For the text-containing cell, return its midpoint in (x, y) coordinate format. 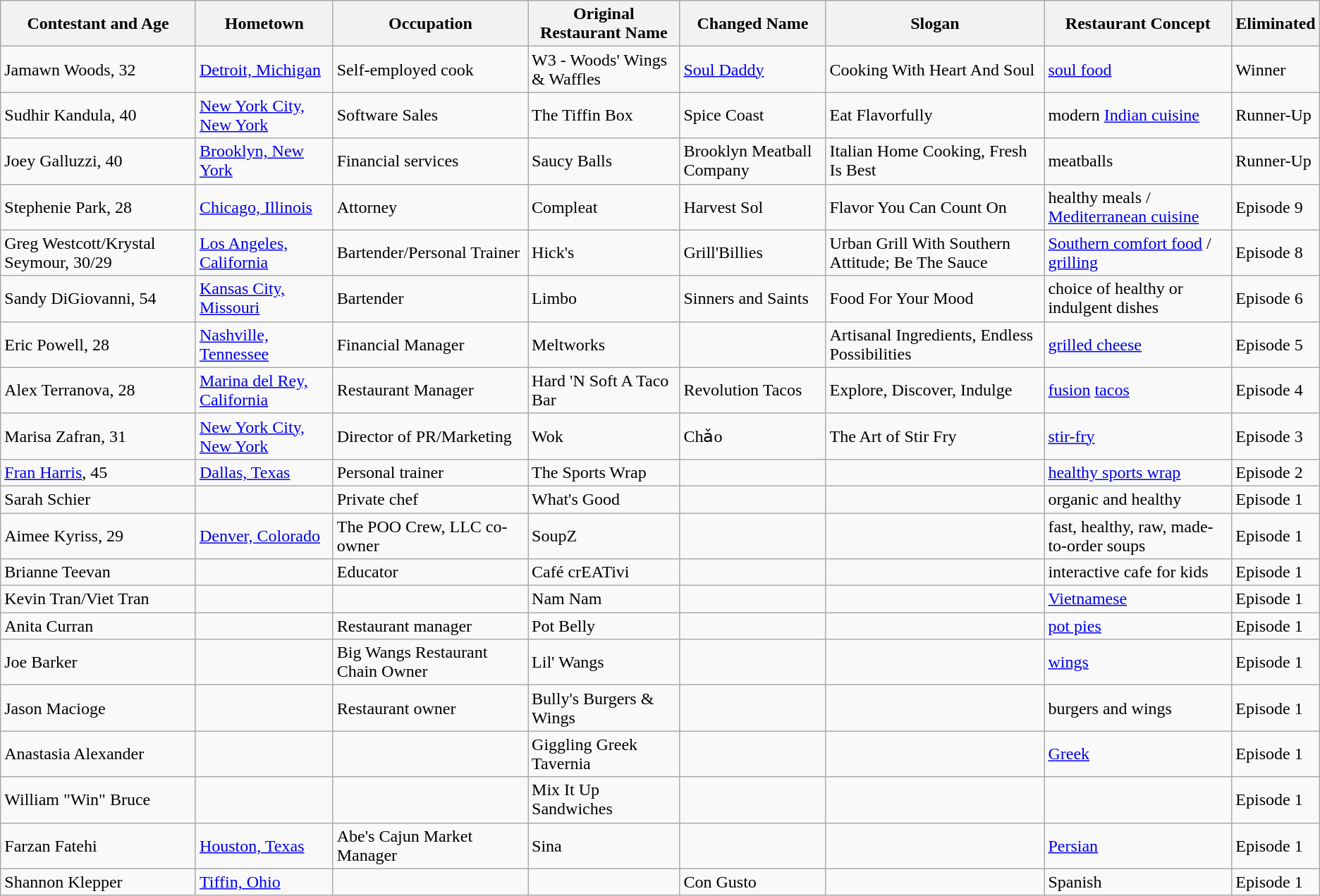
Bully's Burgers & Wings (604, 708)
Bartender/Personal Trainer (430, 252)
Chǎo (753, 436)
healthy sports wrap (1138, 472)
What's Good (604, 499)
meatballs (1138, 161)
Con Gusto (753, 882)
Director of PR/Marketing (430, 436)
Compleat (604, 207)
wings (1138, 663)
Food For Your Mood (935, 299)
Aimee Kyriss, 29 (99, 536)
Explore, Discover, Indulge (935, 391)
Private chef (430, 499)
Restaurant manager (430, 626)
Abe's Cajun Market Manager (430, 846)
Wok (604, 436)
The Sports Wrap (604, 472)
Shannon Klepper (99, 882)
Kevin Tran/Viet Tran (99, 599)
Southern comfort food / grilling (1138, 252)
Stephenie Park, 28 (99, 207)
Episode 6 (1276, 299)
Mix It Up Sandwiches (604, 799)
Eric Powell, 28 (99, 344)
Tiffin, Ohio (264, 882)
Slogan (935, 24)
Eliminated (1276, 24)
Winner (1276, 69)
Big Wangs Restaurant Chain Owner (430, 663)
Sinners and Saints (753, 299)
Flavor You Can Count On (935, 207)
Houston, Texas (264, 846)
Original Restaurant Name (604, 24)
modern Indian cuisine (1138, 116)
healthy meals / Mediterranean cuisine (1138, 207)
Alex Terranova, 28 (99, 391)
Nashville, Tennessee (264, 344)
Restaurant owner (430, 708)
organic and healthy (1138, 499)
Hometown (264, 24)
Episode 3 (1276, 436)
Eat Flavorfully (935, 116)
Café crEATivi (604, 572)
choice of healthy or indulgent dishes (1138, 299)
Joe Barker (99, 663)
interactive cafe for kids (1138, 572)
Episode 9 (1276, 207)
Vietnamese (1138, 599)
W3 - Woods' Wings & Waffles (604, 69)
The Tiffin Box (604, 116)
Contestant and Age (99, 24)
Sarah Schier (99, 499)
Denver, Colorado (264, 536)
Spanish (1138, 882)
Changed Name (753, 24)
Restaurant Concept (1138, 24)
Lil' Wangs (604, 663)
Los Angeles, California (264, 252)
Farzan Fatehi (99, 846)
Chicago, Illinois (264, 207)
The Art of Stir Fry (935, 436)
Episode 2 (1276, 472)
fast, healthy, raw, made-to-order soups (1138, 536)
Cooking With Heart And Soul (935, 69)
Pot Belly (604, 626)
SoupZ (604, 536)
Saucy Balls (604, 161)
Financial services (430, 161)
Soul Daddy (753, 69)
Bartender (430, 299)
Persian (1138, 846)
Joey Galluzzi, 40 (99, 161)
Greek (1138, 754)
Self-employed cook (430, 69)
Fran Harris, 45 (99, 472)
Jason Macioge (99, 708)
fusion tacos (1138, 391)
Revolution Tacos (753, 391)
The POO Crew, LLC co-owner (430, 536)
William "Win" Bruce (99, 799)
Hard 'N Soft A Taco Bar (604, 391)
Hick's (604, 252)
grilled cheese (1138, 344)
stir-fry (1138, 436)
burgers and wings (1138, 708)
Brooklyn Meatball Company (753, 161)
pot pies (1138, 626)
Episode 5 (1276, 344)
Nam Nam (604, 599)
Limbo (604, 299)
Brooklyn, New York (264, 161)
Giggling Greek Tavernia (604, 754)
Detroit, Michigan (264, 69)
Brianne Teevan (99, 572)
Occupation (430, 24)
Jamawn Woods, 32 (99, 69)
Restaurant Manager (430, 391)
Sudhir Kandula, 40 (99, 116)
Meltworks (604, 344)
Italian Home Cooking, Fresh Is Best (935, 161)
Episode 8 (1276, 252)
Kansas City, Missouri (264, 299)
soul food (1138, 69)
Software Sales (430, 116)
Anastasia Alexander (99, 754)
Artisanal Ingredients, Endless Possibilities (935, 344)
Marisa Zafran, 31 (99, 436)
Episode 4 (1276, 391)
Anita Curran (99, 626)
Greg Westcott/Krystal Seymour, 30/29 (99, 252)
Spice Coast (753, 116)
Urban Grill With Southern Attitude; Be The Sauce (935, 252)
Financial Manager (430, 344)
Grill'Billies (753, 252)
Harvest Sol (753, 207)
Attorney (430, 207)
Dallas, Texas (264, 472)
Educator (430, 572)
Marina del Rey, California (264, 391)
Sina (604, 846)
Personal trainer (430, 472)
Sandy DiGiovanni, 54 (99, 299)
